Scan for the cell matching the given text and deliver its (x, y) coordinate at center. 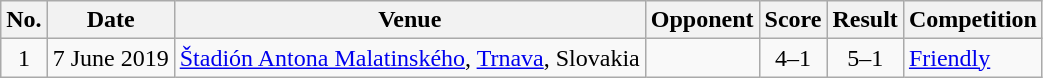
Štadión Antona Malatinského, Trnava, Slovakia (410, 58)
1 (24, 58)
7 June 2019 (110, 58)
Date (110, 20)
Score (793, 20)
4–1 (793, 58)
5–1 (865, 58)
Result (865, 20)
Friendly (972, 58)
Opponent (702, 20)
Competition (972, 20)
Venue (410, 20)
No. (24, 20)
